Extract the (X, Y) coordinate from the center of the cell holding the provided text.  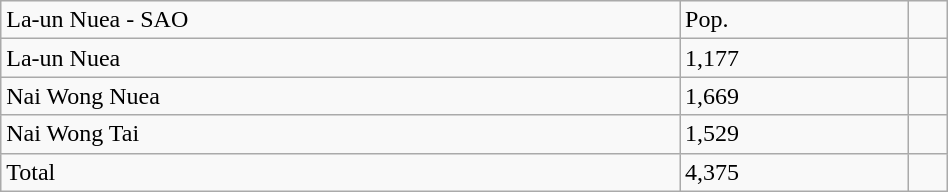
Nai Wong Nuea (340, 96)
Total (340, 172)
1,529 (794, 134)
1,177 (794, 58)
La-un Nuea - SAO (340, 20)
1,669 (794, 96)
4,375 (794, 172)
La-un Nuea (340, 58)
Nai Wong Tai (340, 134)
Pop. (794, 20)
